Scan for the cell matching the given text and deliver its [x, y] coordinate at center. 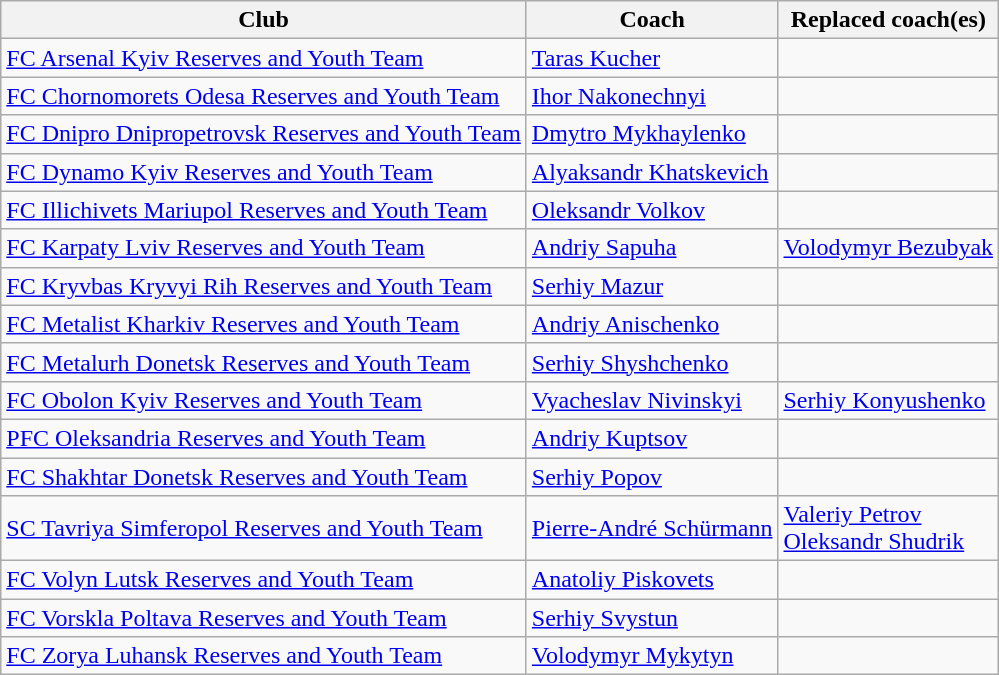
Serhiy Konyushenko [888, 400]
FC Chornomorets Odesa Reserves and Youth Team [264, 96]
FC Metalist Kharkiv Reserves and Youth Team [264, 324]
Andriy Sapuha [652, 248]
Serhiy Shyshchenko [652, 362]
Andriy Anischenko [652, 324]
Club [264, 20]
Dmytro Mykhaylenko [652, 134]
Pierre-André Schürmann [652, 528]
Serhiy Popov [652, 477]
FC Zorya Luhansk Reserves and Youth Team [264, 656]
FC Karpaty Lviv Reserves and Youth Team [264, 248]
PFC Oleksandria Reserves and Youth Team [264, 438]
FC Volyn Lutsk Reserves and Youth Team [264, 580]
Volodymyr Bezubyak [888, 248]
Oleksandr Volkov [652, 210]
Andriy Kuptsov [652, 438]
FC Vorskla Poltava Reserves and Youth Team [264, 618]
Coach [652, 20]
FC Illichivets Mariupol Reserves and Youth Team [264, 210]
SC Tavriya Simferopol Reserves and Youth Team [264, 528]
FC Dynamo Kyiv Reserves and Youth Team [264, 172]
Vyacheslav Nivinskyi [652, 400]
Volodymyr Mykytyn [652, 656]
Anatoliy Piskovets [652, 580]
Valeriy Petrov Oleksandr Shudrik [888, 528]
Alyaksandr Khatskevich [652, 172]
FC Kryvbas Kryvyi Rih Reserves and Youth Team [264, 286]
FC Dnipro Dnipropetrovsk Reserves and Youth Team [264, 134]
Replaced coach(es) [888, 20]
FC Shakhtar Donetsk Reserves and Youth Team [264, 477]
FC Obolon Kyiv Reserves and Youth Team [264, 400]
FC Metalurh Donetsk Reserves and Youth Team [264, 362]
Serhiy Mazur [652, 286]
FC Arsenal Kyiv Reserves and Youth Team [264, 58]
Ihor Nakonechnyi [652, 96]
Taras Kucher [652, 58]
Serhiy Svystun [652, 618]
